Return the [X, Y] coordinate for the center point of the cell that contains the specified text.  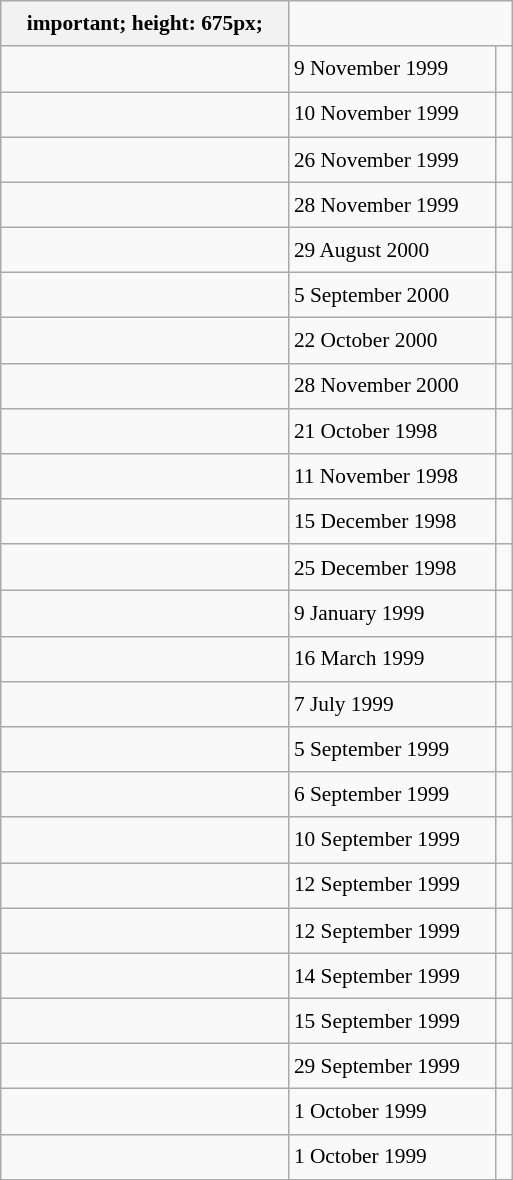
29 September 1999 [392, 1066]
10 September 1999 [392, 840]
6 September 1999 [392, 794]
11 November 1998 [392, 476]
28 November 2000 [392, 386]
15 December 1998 [392, 522]
7 July 1999 [392, 704]
16 March 1999 [392, 658]
important; height: 675px; [145, 24]
15 September 1999 [392, 1020]
9 November 1999 [392, 68]
14 September 1999 [392, 976]
5 September 1999 [392, 750]
29 August 2000 [392, 250]
25 December 1998 [392, 568]
21 October 1998 [392, 430]
22 October 2000 [392, 340]
5 September 2000 [392, 296]
28 November 1999 [392, 204]
9 January 1999 [392, 614]
10 November 1999 [392, 114]
26 November 1999 [392, 160]
